Capture the cell that displays the provided text and extract its (X, Y) central coordinate. 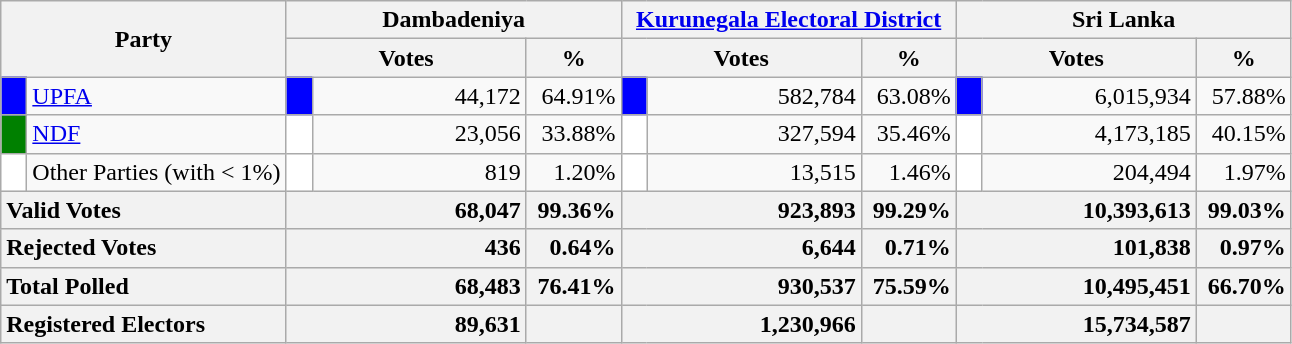
1.97% (1244, 172)
76.41% (574, 286)
10,495,451 (1076, 286)
UPFA (156, 96)
44,172 (419, 96)
Party (144, 39)
66.70% (1244, 286)
15,734,587 (1076, 324)
68,483 (406, 286)
75.59% (908, 286)
923,893 (741, 210)
930,537 (741, 286)
57.88% (1244, 96)
1.20% (574, 172)
Other Parties (with < 1%) (156, 172)
0.97% (1244, 248)
Kurunegala Electoral District (788, 20)
1.46% (908, 172)
1,230,966 (741, 324)
4,173,185 (1089, 134)
0.71% (908, 248)
33.88% (574, 134)
0.64% (574, 248)
Total Polled (144, 286)
327,594 (754, 134)
Valid Votes (144, 210)
64.91% (574, 96)
6,644 (741, 248)
13,515 (754, 172)
Dambadeniya (454, 20)
Registered Electors (144, 324)
436 (406, 248)
99.29% (908, 210)
35.46% (908, 134)
819 (419, 172)
40.15% (1244, 134)
204,494 (1089, 172)
68,047 (406, 210)
99.03% (1244, 210)
Rejected Votes (144, 248)
101,838 (1076, 248)
63.08% (908, 96)
582,784 (754, 96)
23,056 (419, 134)
NDF (156, 134)
89,631 (406, 324)
10,393,613 (1076, 210)
Sri Lanka (1124, 20)
6,015,934 (1089, 96)
99.36% (574, 210)
